Detect which cell encompasses the target text, then output its [X, Y] center coordinate. 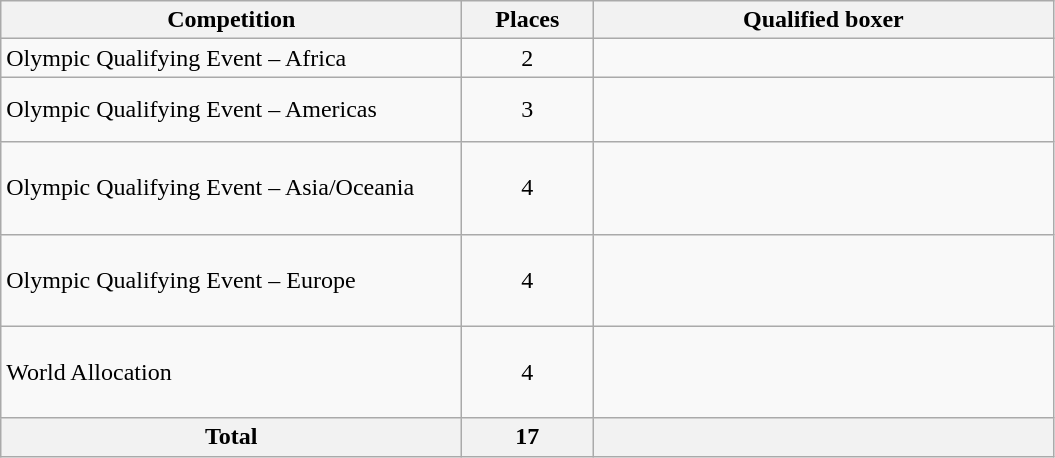
Qualified boxer [824, 20]
World Allocation [232, 372]
17 [528, 437]
Olympic Qualifying Event – Europe [232, 280]
Olympic Qualifying Event – Africa [232, 58]
2 [528, 58]
Competition [232, 20]
3 [528, 110]
Places [528, 20]
Olympic Qualifying Event – Asia/Oceania [232, 188]
Olympic Qualifying Event – Americas [232, 110]
Total [232, 437]
